Find where the given text appears and provide that cell's center as (X, Y) coordinate. 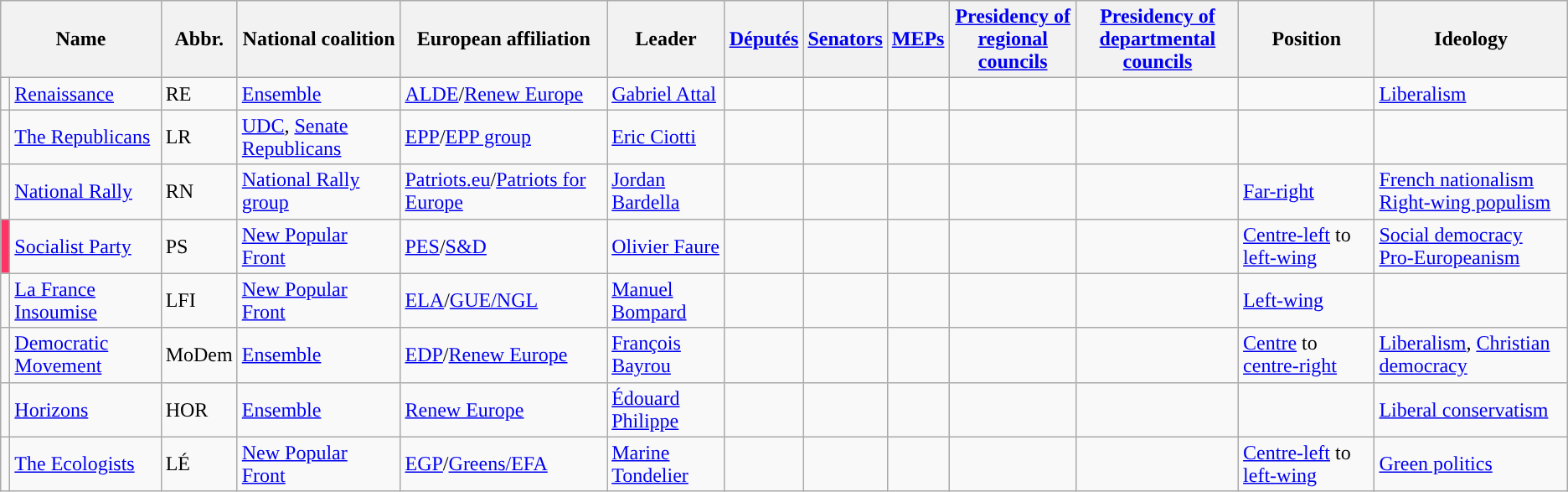
Édouard Philippe (666, 409)
Liberal conservatism (1471, 409)
ELA/GUE/NGL (504, 300)
Renaissance (85, 94)
UDC, Senate Republicans (318, 137)
LÉ (199, 464)
RE (199, 94)
Presidency ofregional councils (1013, 39)
Leader (666, 39)
Position (1307, 39)
Renew Europe (504, 409)
Horizons (85, 409)
National Rally group (318, 191)
La France Insoumise (85, 300)
Far-right (1307, 191)
PS (199, 246)
MEPs (918, 39)
LR (199, 137)
EPP/EPP group (504, 137)
National Rally (85, 191)
LFI (199, 300)
HOR (199, 409)
PES/S&D (504, 246)
Name (80, 39)
Liberalism (1471, 94)
Eric Ciotti (666, 137)
Senators (845, 39)
Abbr. (199, 39)
Marine Tondelier (666, 464)
Green politics (1471, 464)
Democratic Movement (85, 355)
EDP/Renew Europe (504, 355)
The Republicans (85, 137)
MoDem (199, 355)
Socialist Party (85, 246)
EGP/Greens/EFA (504, 464)
Centre to centre-right (1307, 355)
François Bayrou (666, 355)
Olivier Faure (666, 246)
Social democracyPro-Europeanism (1471, 246)
Presidency ofdepartmental councils (1158, 39)
French nationalismRight-wing populism (1471, 191)
Liberalism, Christian democracy (1471, 355)
Gabriel Attal (666, 94)
European affiliation (504, 39)
Left-wing (1307, 300)
The Ecologists (85, 464)
Jordan Bardella (666, 191)
RN (199, 191)
Manuel Bompard (666, 300)
Ideology (1471, 39)
ALDE/Renew Europe (504, 94)
National coalition (318, 39)
Patriots.eu/Patriots for Europe (504, 191)
Députés (764, 39)
